Scan for the cell matching the given text and deliver its (x, y) coordinate at center. 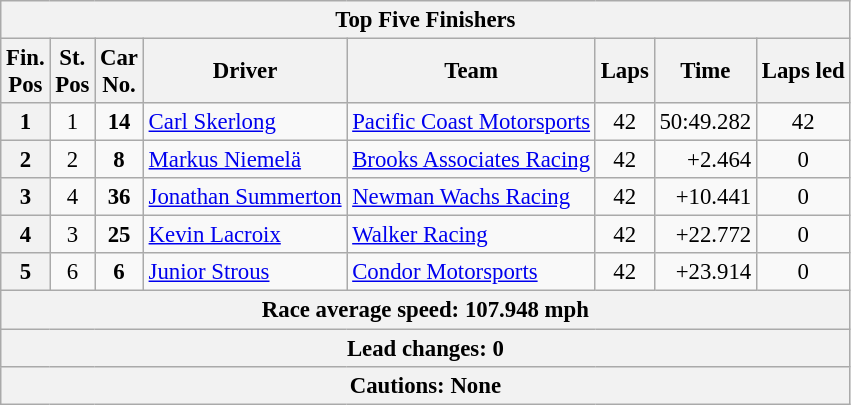
+10.441 (705, 197)
+23.914 (705, 273)
36 (120, 197)
Carl Skerlong (245, 122)
Race average speed: 107.948 mph (426, 310)
8 (120, 160)
CarNo. (120, 72)
Markus Niemelä (245, 160)
Condor Motorsports (472, 273)
Newman Wachs Racing (472, 197)
Driver (245, 72)
Time (705, 72)
25 (120, 235)
50:49.282 (705, 122)
Top Five Finishers (426, 20)
Fin.Pos (26, 72)
Team (472, 72)
Cautions: None (426, 385)
5 (26, 273)
+22.772 (705, 235)
+2.464 (705, 160)
Lead changes: 0 (426, 348)
Brooks Associates Racing (472, 160)
Laps led (803, 72)
Junior Strous (245, 273)
Walker Racing (472, 235)
14 (120, 122)
Kevin Lacroix (245, 235)
Pacific Coast Motorsports (472, 122)
Laps (624, 72)
St.Pos (72, 72)
Jonathan Summerton (245, 197)
